Detect which cell encompasses the target text, then output its [X, Y] center coordinate. 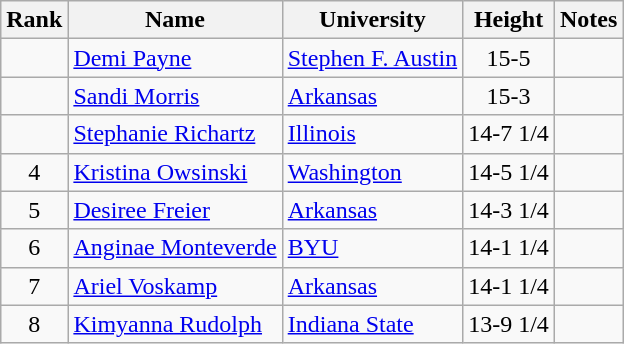
Stephanie Richartz [175, 134]
University [372, 20]
14-3 1/4 [509, 210]
Indiana State [372, 324]
15-5 [509, 58]
8 [34, 324]
4 [34, 172]
13-9 1/4 [509, 324]
Rank [34, 20]
Name [175, 20]
Desiree Freier [175, 210]
15-3 [509, 96]
Washington [372, 172]
Ariel Voskamp [175, 286]
Notes [588, 20]
Kimyanna Rudolph [175, 324]
6 [34, 248]
14-7 1/4 [509, 134]
7 [34, 286]
Stephen F. Austin [372, 58]
Demi Payne [175, 58]
Height [509, 20]
BYU [372, 248]
14-5 1/4 [509, 172]
Illinois [372, 134]
Sandi Morris [175, 96]
Anginae Monteverde [175, 248]
5 [34, 210]
Kristina Owsinski [175, 172]
